Determine the (x, y) coordinate at the center of the cell enclosing the given text.  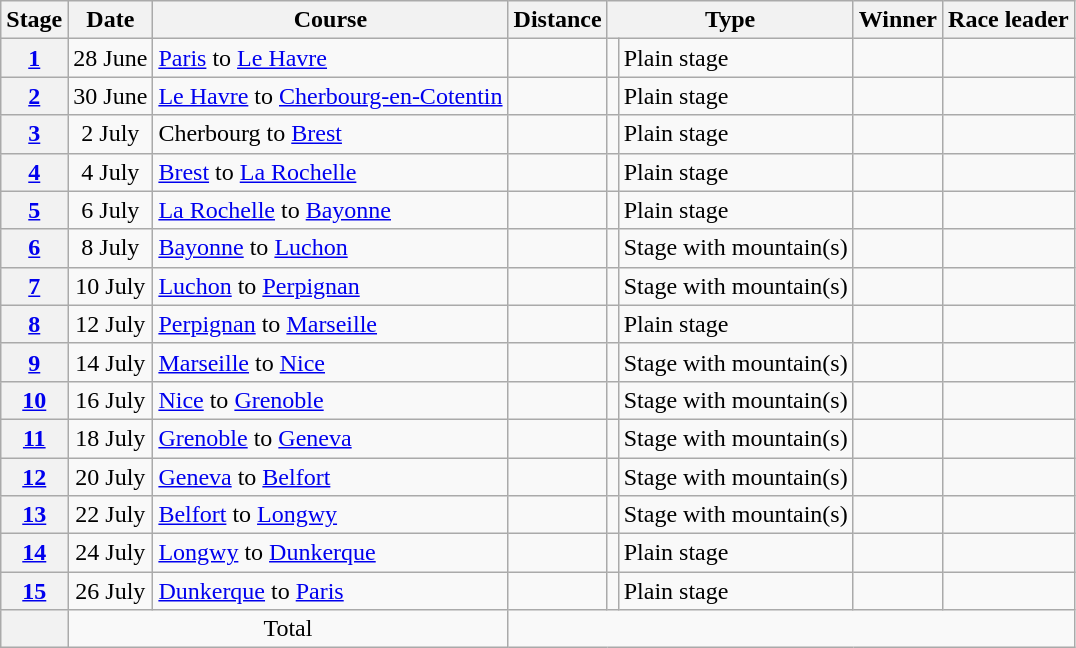
6 July (110, 210)
9 (34, 362)
Dunkerque to Paris (330, 591)
13 (34, 515)
3 (34, 134)
7 (34, 286)
18 July (110, 438)
Paris to Le Havre (330, 58)
12 July (110, 324)
6 (34, 248)
Stage (34, 20)
Brest to La Rochelle (330, 172)
4 (34, 172)
Winner (898, 20)
5 (34, 210)
Le Havre to Cherbourg-en-Cotentin (330, 96)
10 July (110, 286)
28 June (110, 58)
8 (34, 324)
Cherbourg to Brest (330, 134)
12 (34, 477)
Nice to Grenoble (330, 400)
Total (288, 629)
Geneva to Belfort (330, 477)
24 July (110, 553)
26 July (110, 591)
Bayonne to Luchon (330, 248)
11 (34, 438)
30 June (110, 96)
Perpignan to Marseille (330, 324)
Date (110, 20)
Course (330, 20)
Distance (558, 20)
22 July (110, 515)
2 (34, 96)
10 (34, 400)
La Rochelle to Bayonne (330, 210)
15 (34, 591)
14 (34, 553)
1 (34, 58)
8 July (110, 248)
16 July (110, 400)
14 July (110, 362)
Luchon to Perpignan (330, 286)
Longwy to Dunkerque (330, 553)
2 July (110, 134)
Belfort to Longwy (330, 515)
Race leader (1009, 20)
Grenoble to Geneva (330, 438)
20 July (110, 477)
Marseille to Nice (330, 362)
4 July (110, 172)
Type (730, 20)
